For the text-containing cell, return its midpoint in (x, y) coordinate format. 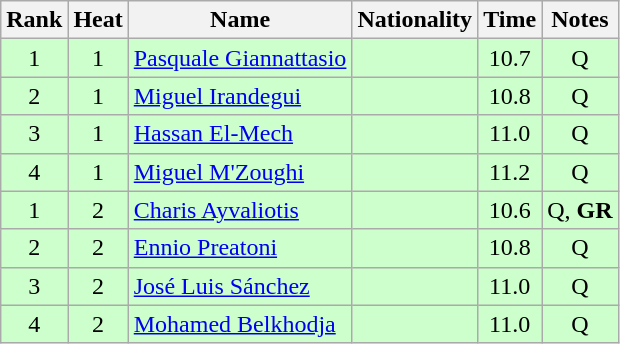
Q, GR (580, 210)
Miguel Irandegui (240, 96)
Rank (34, 20)
10.7 (510, 58)
10.6 (510, 210)
Name (240, 20)
Nationality (415, 20)
Heat (98, 20)
Mohamed Belkhodja (240, 324)
Pasquale Giannattasio (240, 58)
José Luis Sánchez (240, 286)
11.2 (510, 172)
Miguel M'Zoughi (240, 172)
Time (510, 20)
Charis Ayvaliotis (240, 210)
Hassan El-Mech (240, 134)
Notes (580, 20)
Ennio Preatoni (240, 248)
